Output the [X, Y] coordinate of the center of the cell containing the given text.  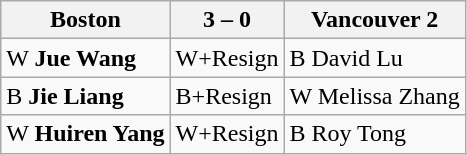
B Jie Liang [86, 96]
3 – 0 [227, 20]
W Huiren Yang [86, 134]
B+Resign [227, 96]
B Roy Tong [374, 134]
B David Lu [374, 58]
Vancouver 2 [374, 20]
W Melissa Zhang [374, 96]
Boston [86, 20]
W Jue Wang [86, 58]
